From the cell containing the given text, extract its center point as (x, y) coordinate. 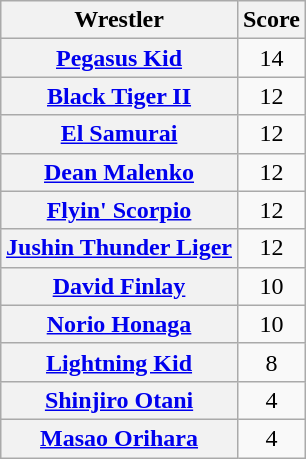
Masao Orihara (120, 438)
David Finlay (120, 286)
Pegasus Kid (120, 58)
Dean Malenko (120, 172)
Norio Honaga (120, 324)
Flyin' Scorpio (120, 210)
8 (271, 362)
Wrestler (120, 20)
Shinjiro Otani (120, 400)
El Samurai (120, 134)
Lightning Kid (120, 362)
14 (271, 58)
Score (271, 20)
Black Tiger II (120, 96)
Jushin Thunder Liger (120, 248)
